Determine the (x, y) coordinate at the center of the cell enclosing the given text.  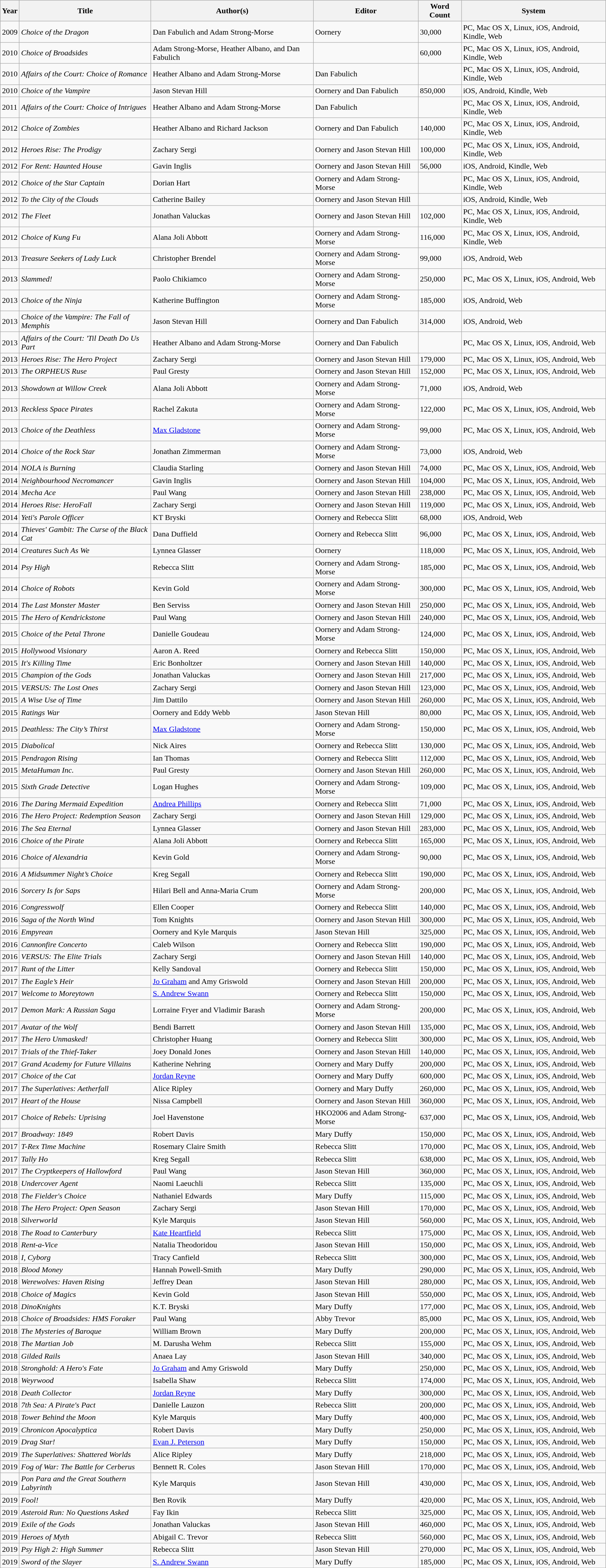
Evan J. Peterson (232, 1442)
Choice of the Ninja (85, 300)
Rosemary Claire Smith (232, 1146)
165,000 (440, 841)
The Road to Canterbury (85, 1233)
Stronghold: A Hero's Fate (85, 1368)
100,000 (440, 149)
Creatures Such As We (85, 551)
Claudia Starling (232, 468)
Neighbourhood Necromancer (85, 480)
Choice of the Vampire (85, 91)
VERSUS: The Elite Trials (85, 956)
80,000 (440, 712)
7th Sea: A Pirate's Pact (85, 1405)
I, Cyborg (85, 1257)
Danielle Lauzon (232, 1405)
177,000 (440, 1307)
600,000 (440, 1076)
Hollywood Visionary (85, 651)
KT Bryski (232, 517)
Choice of the Petal Throne (85, 634)
Oornery and Kyle Marquis (232, 932)
Naomi Laeuchli (232, 1183)
System (533, 11)
Cannonfire Concerto (85, 944)
Jim Dattilo (232, 700)
Tower Behind the Moon (85, 1418)
Champion of the Gods (85, 675)
637,000 (440, 1118)
Nick Aires (232, 745)
T-Rex Time Machine (85, 1146)
Abigail C. Trevor (232, 1537)
314,000 (440, 322)
Hannah Powell-Smith (232, 1270)
To the City of the Clouds (85, 199)
Runt of the Litter (85, 969)
56,000 (440, 166)
M. Darusha Wehm (232, 1343)
Choice of the Rock Star (85, 451)
174,000 (440, 1380)
Saga of the North Wind (85, 920)
Chronicon Apocalyptica (85, 1430)
Natalia Theodoridou (232, 1245)
115,000 (440, 1196)
Fool! (85, 1500)
129,000 (440, 816)
283,000 (440, 828)
550,000 (440, 1294)
Blood Money (85, 1270)
A Midsummer Night’s Choice (85, 874)
The Fielder's Choice (85, 1196)
Psy High (85, 568)
It's Killing Time (85, 663)
Bendi Barrett (232, 1027)
Sorcery Is for Saps (85, 890)
The Mysteries of Baroque (85, 1331)
The Superlatives: Shattered Worlds (85, 1454)
Pendragon Rising (85, 758)
Editor (366, 11)
Treasure Seekers of Lady Luck (85, 258)
112,000 (440, 758)
Adam Strong-Morse, Heather Albano, and Dan Fabulich (232, 53)
Broadway: 1849 (85, 1134)
Catherine Bailey (232, 199)
Andrea Phillips (232, 804)
Choice of Kung Fu (85, 237)
MetaHuman Inc. (85, 770)
Death Collector (85, 1393)
Pon Para and the Great Southern Labyrinth (85, 1483)
Nissa Campbell (232, 1101)
109,000 (440, 787)
Sword of the Slayer (85, 1562)
Title (85, 11)
130,000 (440, 745)
Slammed! (85, 280)
Werewolves: Haven Rising (85, 1282)
Kate Heartfield (232, 1233)
Lorraine Fryer and Vladimir Barash (232, 1010)
Heroes Rise: The Hero Project (85, 359)
74,000 (440, 468)
Dana Duffield (232, 534)
400,000 (440, 1418)
Choice of Magics (85, 1294)
122,000 (440, 409)
The Hero of Kendrickstone (85, 617)
Danielle Goudeau (232, 634)
Christopher Brendel (232, 258)
Caleb Wilson (232, 944)
Joel Havenstone (232, 1118)
Christopher Huang (232, 1039)
Joey Donald Jones (232, 1052)
218,000 (440, 1454)
Affairs of the Court: Choice of Intrigues (85, 107)
238,000 (440, 492)
Mecha Ace (85, 492)
Choice of Rebels: Uprising (85, 1118)
Abby Trevor (366, 1319)
Logan Hughes (232, 787)
The Eagle’s Heir (85, 981)
179,000 (440, 359)
Congresswolf (85, 907)
Aaron A. Reed (232, 651)
123,000 (440, 688)
Choice of the Deathless (85, 430)
Thieves' Gambit: The Curse of the Black Cat (85, 534)
2009 (10, 32)
Weyrwood (85, 1380)
NOLA is Burning (85, 468)
Rent-a-Vice (85, 1245)
Heroes Rise: The Prodigy (85, 149)
Tracy Canfield (232, 1257)
A Wise Use of Time (85, 700)
Demon Mark: A Russian Saga (85, 1010)
850,000 (440, 91)
Author(s) (232, 11)
Showdown at Willow Creek (85, 388)
Bennett R. Coles (232, 1467)
K.T. Bryski (232, 1307)
Undercover Agent (85, 1183)
Isabella Shaw (232, 1380)
The Fleet (85, 216)
96,000 (440, 534)
104,000 (440, 480)
Drag Star! (85, 1442)
The Cryptkeepers of Hallowford (85, 1171)
Nathaniel Edwards (232, 1196)
DinoKnights (85, 1307)
The Hero Project: Open Season (85, 1208)
638,000 (440, 1159)
The Last Monster Master (85, 605)
The ORPHEUS Ruse (85, 371)
118,000 (440, 551)
Grand Academy for Future Villains (85, 1064)
420,000 (440, 1500)
152,000 (440, 371)
Jonathan Zimmerman (232, 451)
Fog of War: The Battle for Cerberus (85, 1467)
Dorian Hart (232, 182)
Fay Ikin (232, 1512)
Sixth Grade Detective (85, 787)
Yeti's Parole Officer (85, 517)
2011 (10, 107)
Silverworld (85, 1220)
Ian Thomas (232, 758)
Choice of the Star Captain (85, 182)
Psy High 2: High Summer (85, 1549)
The Superlatives: Aetherfall (85, 1088)
Asteroid Run: No Questions Asked (85, 1512)
Paolo Chikiamco (232, 280)
Welcome to Moreytown (85, 994)
Choice of Alexandria (85, 857)
68,000 (440, 517)
The Hero Unmasked! (85, 1039)
217,000 (440, 675)
Exile of the Gods (85, 1525)
Diabolical (85, 745)
102,000 (440, 216)
270,000 (440, 1549)
Ben Rovik (232, 1500)
The Daring Mermaid Expedition (85, 804)
Choice of Broadsides (85, 53)
Deathless: The City’s Thirst (85, 729)
Rachel Zakuta (232, 409)
Heroes Rise: HeroFall (85, 505)
Ellen Cooper (232, 907)
Choice of Robots (85, 588)
60,000 (440, 53)
Dan Fabulich and Adam Strong-Morse (232, 32)
90,000 (440, 857)
73,000 (440, 451)
340,000 (440, 1356)
Choice of the Dragon (85, 32)
Empyrean (85, 932)
175,000 (440, 1233)
240,000 (440, 617)
280,000 (440, 1282)
Katherine Nehring (232, 1064)
Choice of Broadsides: HMS Foraker (85, 1319)
Heroes of Myth (85, 1537)
Word Count (440, 11)
Heather Albano and Richard Jackson (232, 128)
155,000 (440, 1343)
Choice of the Cat (85, 1076)
Anaea Lay (232, 1356)
Affairs of the Court: Choice of Romance (85, 74)
Reckless Space Pirates (85, 409)
VERSUS: The Lost Ones (85, 688)
Choice of the Vampire: The Fall of Memphis (85, 322)
Gilded Rails (85, 1356)
The Martian Job (85, 1343)
430,000 (440, 1483)
HKO2006 and Adam Strong-Morse (366, 1118)
Katherine Buffington (232, 300)
Eric Bonholtzer (232, 663)
Trials of the Thief-Taker (85, 1052)
Heart of the House (85, 1101)
119,000 (440, 505)
Choice of the Pirate (85, 841)
Kelly Sandoval (232, 969)
85,000 (440, 1319)
Year (10, 11)
116,000 (440, 237)
Affairs of the Court: 'Til Death Do Us Part (85, 342)
Jeffrey Dean (232, 1282)
The Hero Project: Redemption Season (85, 816)
290,000 (440, 1270)
Choice of Zombies (85, 128)
124,000 (440, 634)
The Sea Eternal (85, 828)
Oornery and Eddy Webb (232, 712)
Avatar of the Wolf (85, 1027)
Ben Serviss (232, 605)
460,000 (440, 1525)
Ratings War (85, 712)
William Brown (232, 1331)
For Rent: Haunted House (85, 166)
Tom Knights (232, 920)
Tally Ho (85, 1159)
Hilari Bell and Anna-Maria Crum (232, 890)
30,000 (440, 32)
